Search for the cell housing the specified text and yield its [X, Y] center coordinate. 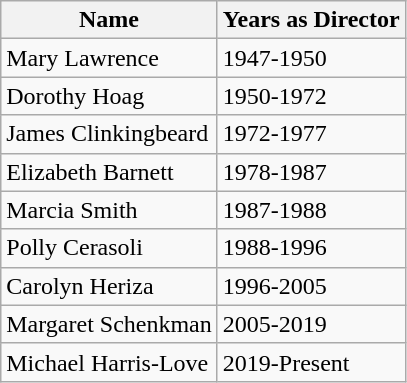
Margaret Schenkman [110, 324]
1996-2005 [311, 286]
Name [110, 20]
1978-1987 [311, 172]
Carolyn Heriza [110, 286]
1987-1988 [311, 210]
Michael Harris-Love [110, 362]
Elizabeth Barnett [110, 172]
1988-1996 [311, 248]
1972-1977 [311, 134]
1950-1972 [311, 96]
Mary Lawrence [110, 58]
Years as Director [311, 20]
1947-1950 [311, 58]
2005-2019 [311, 324]
Marcia Smith [110, 210]
Polly Cerasoli [110, 248]
2019-Present [311, 362]
James Clinkingbeard [110, 134]
Dorothy Hoag [110, 96]
